Determine the [X, Y] coordinate at the center of the cell enclosing the given text.  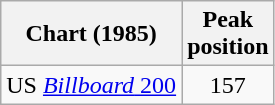
US Billboard 200 [92, 85]
Chart (1985) [92, 34]
157 [228, 85]
Peakposition [228, 34]
